Search for the cell housing the specified text and yield its (X, Y) center coordinate. 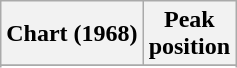
Chart (1968) (72, 34)
Peakposition (189, 34)
